Provide the (x, y) coordinate of the cell's center where the given text is located.  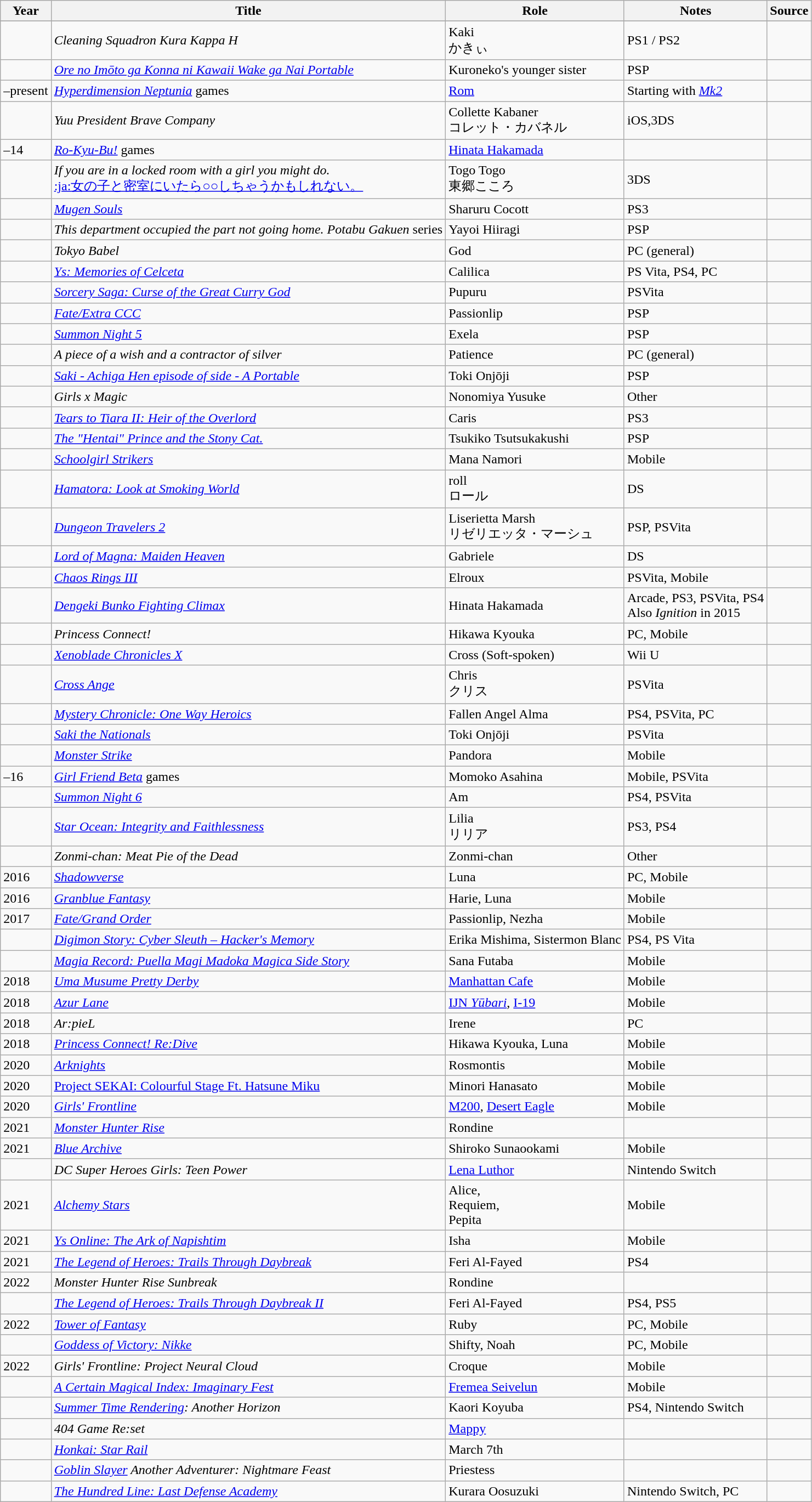
Fremea Seivelun (535, 1387)
Sorcery Saga: Curse of the Great Curry God (248, 292)
Year (26, 11)
Monster Hunter Rise (248, 1127)
Notes (695, 11)
PS1 / PS2 (695, 41)
PS4 (695, 1262)
3DS (695, 179)
404 Game Re:set (248, 1429)
Role (535, 11)
Girl Friend Beta games (248, 776)
Shiroko Sunaookami (535, 1148)
DC Super Heroes Girls: Teen Power (248, 1169)
IJN Yūbari, I-19 (535, 1002)
Title (248, 11)
Fate/Extra CCC (248, 313)
Mugen Souls (248, 209)
Girls' Frontline (248, 1107)
Chaos Rings III (248, 577)
Gabriele (535, 557)
Saki the Nationals (248, 735)
Tsukiko Tsutsukakushi (535, 438)
Mana Namori (535, 459)
Project SEKAI: Colourful Stage Ft. Hatsune Miku (248, 1086)
Pandora (535, 756)
Monster Hunter Rise Sunbreak (248, 1283)
Tower of Fantasy (248, 1324)
Star Ocean: Integrity and Faithlessness (248, 827)
Arcade, PS3, PSVita, PS4Also Ignition in 2015 (695, 605)
This department occupied the part not going home. Potabu Gakuen series (248, 230)
Saki - Achiga Hen episode of side - A Portable (248, 376)
Manhattan Cafe (535, 982)
Ro-Kyu-Bu! games (248, 150)
Ys: Memories of Celceta (248, 271)
Passionlip (535, 313)
Magia Record: Puella Magi Madoka Magica Side Story (248, 961)
Chrisクリス (535, 684)
PS Vita, PS4, PC (695, 271)
PSVita, Mobile (695, 577)
PS4, PS5 (695, 1303)
Lord of Magna: Maiden Heaven (248, 557)
Zonmi-chan (535, 856)
Nintendo Switch, PC (695, 1491)
M200, Desert Eagle (535, 1107)
A Certain Magical Index: Imaginary Fest (248, 1387)
Rom (535, 90)
Isha (535, 1240)
Exela (535, 334)
Zonmi-chan: Meat Pie of the Dead (248, 856)
–present (26, 90)
PS4, PS Vita (695, 940)
Liserietta Marshリゼリエッタ・マーシュ (535, 527)
Minori Hanasato (535, 1086)
Hikawa Kyouka, Luna (535, 1044)
Mobile, PSVita (695, 776)
Starting with Mk2 (695, 90)
The "Hentai" Prince and the Stony Cat. (248, 438)
God (535, 251)
Azur Lane (248, 1002)
Shadowverse (248, 877)
Luna (535, 877)
Sana Futaba (535, 961)
Hyperdimension Neptunia games (248, 90)
Shifty, Noah (535, 1345)
A piece of a wish and a contractor of silver (248, 355)
Dengeki Bunko Fighting Climax (248, 605)
Rosmontis (535, 1065)
Uma Musume Pretty Derby (248, 982)
PS4, PSVita, PC (695, 713)
The Legend of Heroes: Trails Through Daybreak (248, 1262)
–14 (26, 150)
Calilica (535, 271)
Kakiかきぃ (535, 41)
PS4, Nintendo Switch (695, 1408)
PS4, PSVita (695, 797)
Ruby (535, 1324)
Caris (535, 417)
Tokyo Babel (248, 251)
Princess Connect! (248, 634)
Source (790, 11)
Alice,Requiem,Pepita (535, 1205)
Yuu President Brave Company (248, 120)
iOS,3DS (695, 120)
Sharuru Cocott (535, 209)
If you are in a locked room with a girl you might do.:ja:女の子と密室にいたら○○しちゃうかもしれない。 (248, 179)
Nonomiya Yusuke (535, 396)
Girls' Frontline: Project Neural Cloud (248, 1366)
Granblue Fantasy (248, 898)
Cross Ange (248, 684)
–16 (26, 776)
Hikawa Kyouka (535, 634)
Alchemy Stars (248, 1205)
Momoko Asahina (535, 776)
Croque (535, 1366)
Lena Luthor (535, 1169)
Ys Online: The Ark of Napishtim (248, 1240)
Nintendo Switch (695, 1169)
Harie, Luna (535, 898)
Mystery Chronicle: One Way Heroics (248, 713)
Kuroneko's younger sister (535, 70)
Liliaリリア (535, 827)
Kurara Oosuzuki (535, 1491)
Am (535, 797)
Goblin Slayer Another Adventurer: Nightmare Feast (248, 1470)
Wii U (695, 655)
PS3, PS4 (695, 827)
Passionlip, Nezha (535, 919)
rollロール (535, 489)
Schoolgirl Strikers (248, 459)
Arknights (248, 1065)
The Hundred Line: Last Defense Academy (248, 1491)
Collette Kabanerコレット・カバネル (535, 120)
Ar:pieL (248, 1023)
Hamatora: Look at Smoking World (248, 489)
Togo Togo東郷こころ (535, 179)
Yayoi Hiiragi (535, 230)
Cross (Soft-spoken) (535, 655)
Cleaning Squadron Kura Kappa H (248, 41)
Girls x Magic (248, 396)
PC (695, 1023)
The Legend of Heroes: Trails Through Daybreak II (248, 1303)
March 7th (535, 1449)
Dungeon Travelers 2 (248, 527)
Digimon Story: Cyber Sleuth – Hacker's Memory (248, 940)
Summon Night 6 (248, 797)
Patience (535, 355)
Ore no Imōto ga Konna ni Kawaii Wake ga Nai Portable (248, 70)
Xenoblade Chronicles X (248, 655)
Erika Mishima, Sistermon Blanc (535, 940)
Fate/Grand Order (248, 919)
Monster Strike (248, 756)
Honkai: Star Rail (248, 1449)
2017 (26, 919)
Goddess of Victory: Nikke (248, 1345)
Summon Night 5 (248, 334)
Princess Connect! Re:Dive (248, 1044)
Priestess (535, 1470)
Fallen Angel Alma (535, 713)
Blue Archive (248, 1148)
Elroux (535, 577)
Pupuru (535, 292)
Tears to Tiara II: Heir of the Overlord (248, 417)
Summer Time Rendering: Another Horizon (248, 1408)
PSP, PSVita (695, 527)
Irene (535, 1023)
Mappy (535, 1429)
Kaori Koyuba (535, 1408)
